From the cell containing the given text, extract its center point as (X, Y) coordinate. 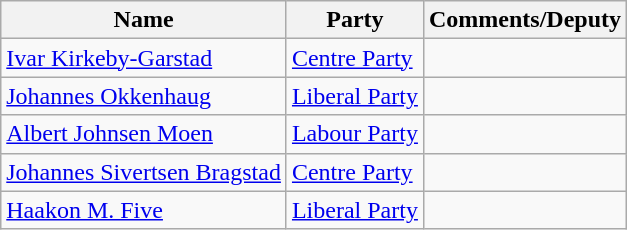
Labour Party (354, 134)
Name (144, 20)
Comments/Deputy (524, 20)
Albert Johnsen Moen (144, 134)
Party (354, 20)
Haakon M. Five (144, 210)
Johannes Okkenhaug (144, 96)
Johannes Sivertsen Bragstad (144, 172)
Ivar Kirkeby-Garstad (144, 58)
